From the cell containing the given text, extract its center point as [x, y] coordinate. 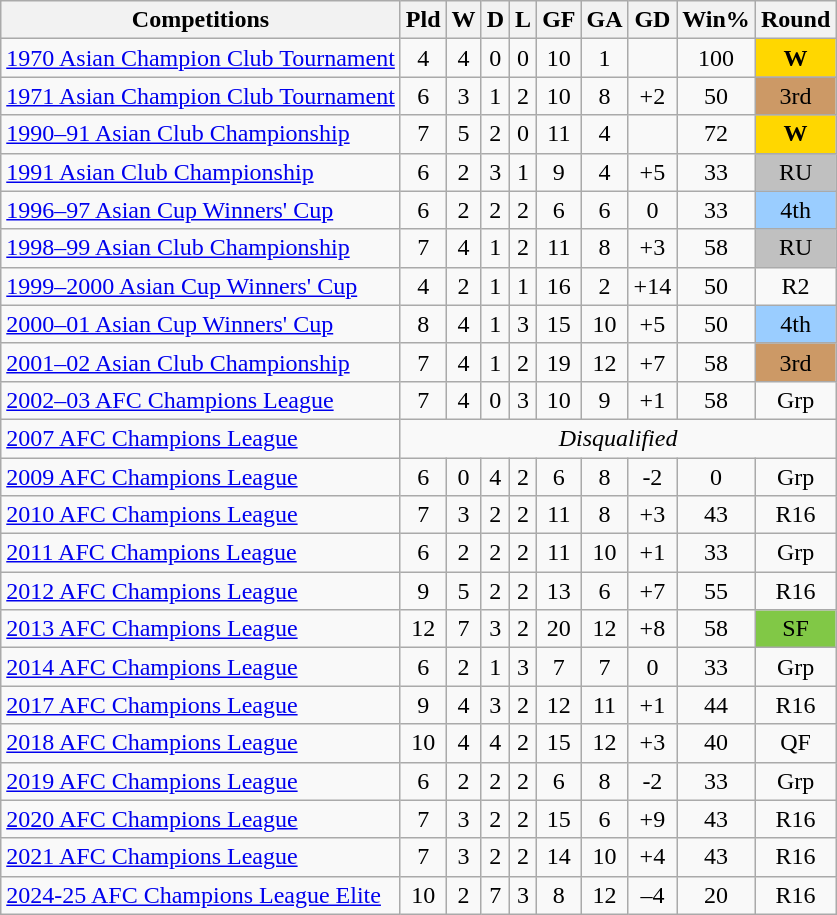
2002–03 AFC Champions League [201, 400]
+2 [652, 96]
2013 AFC Champions League [201, 629]
2001–02 Asian Club Championship [201, 362]
R2 [795, 286]
2021 AFC Champions League [201, 857]
Win% [716, 20]
2007 AFC Champions League [201, 438]
72 [716, 134]
+9 [652, 819]
1971 Asian Champion Club Tournament [201, 96]
2017 AFC Champions League [201, 705]
2018 AFC Champions League [201, 743]
GF [559, 20]
1970 Asian Champion Club Tournament [201, 58]
+4 [652, 857]
40 [716, 743]
44 [716, 705]
2019 AFC Champions League [201, 781]
1996–97 Asian Cup Winners' Cup [201, 210]
55 [716, 591]
QF [795, 743]
+8 [652, 629]
2012 AFC Champions League [201, 591]
2011 AFC Champions League [201, 553]
GD [652, 20]
+14 [652, 286]
SF [795, 629]
Pld [423, 20]
2010 AFC Champions League [201, 515]
GA [604, 20]
2020 AFC Champions League [201, 819]
L [524, 20]
1999–2000 Asian Cup Winners' Cup [201, 286]
–4 [652, 895]
2000–01 Asian Cup Winners' Cup [201, 324]
13 [559, 591]
Round [795, 20]
1990–91 Asian Club Championship [201, 134]
1991 Asian Club Championship [201, 172]
2014 AFC Champions League [201, 667]
19 [559, 362]
1998–99 Asian Club Championship [201, 248]
D [495, 20]
100 [716, 58]
16 [559, 286]
Competitions [201, 20]
14 [559, 857]
Disqualified [618, 438]
2009 AFC Champions League [201, 477]
2024-25 AFC Champions League Elite [201, 895]
